Extract the (x, y) coordinate from the center of the cell holding the provided text.  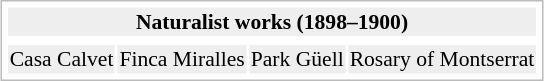
Finca Miralles (182, 59)
Naturalist works (1898–1900) (272, 22)
Casa Calvet (62, 59)
Park Güell (297, 59)
Rosary of Montserrat (442, 59)
